Return the [X, Y] coordinate for the center point of the cell that contains the specified text.  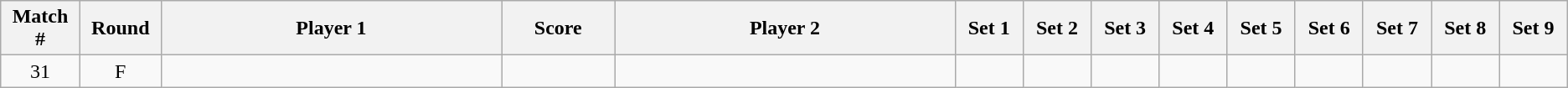
Set 6 [1328, 28]
Set 1 [988, 28]
Set 5 [1261, 28]
Score [558, 28]
Set 2 [1057, 28]
F [121, 71]
Round [121, 28]
Set 4 [1193, 28]
31 [40, 71]
Set 7 [1397, 28]
Set 3 [1126, 28]
Player 2 [785, 28]
Set 8 [1466, 28]
Player 1 [331, 28]
Set 9 [1533, 28]
Match # [40, 28]
